Pinpoint the cell where the given text exists, returning its [x, y] midpoint coordinate. 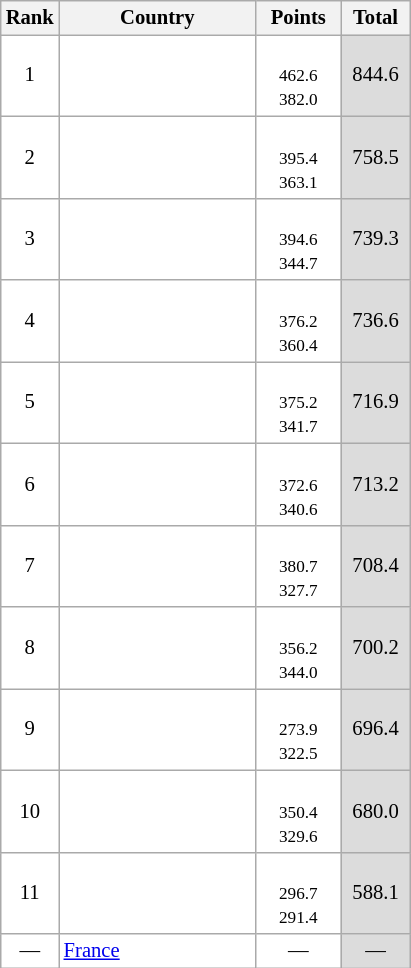
713.2 [376, 484]
Total [376, 17]
Rank [30, 17]
4 [30, 321]
380.7327.7 [298, 566]
375.2341.7 [298, 402]
739.3 [376, 239]
462.6382.0 [298, 75]
Country [158, 17]
588.1 [376, 893]
700.2 [376, 647]
680.0 [376, 811]
395.4363.1 [298, 157]
696.4 [376, 729]
372.6340.6 [298, 484]
8 [30, 647]
3 [30, 239]
296.7291.4 [298, 893]
708.4 [376, 566]
716.9 [376, 402]
376.2360.4 [298, 321]
France [158, 951]
5 [30, 402]
844.6 [376, 75]
394.6344.7 [298, 239]
356.2344.0 [298, 647]
350.4329.6 [298, 811]
9 [30, 729]
Points [298, 17]
2 [30, 157]
1 [30, 75]
10 [30, 811]
11 [30, 893]
6 [30, 484]
758.5 [376, 157]
736.6 [376, 321]
273.9322.5 [298, 729]
7 [30, 566]
